Output the (x, y) coordinate of the center of the cell containing the given text.  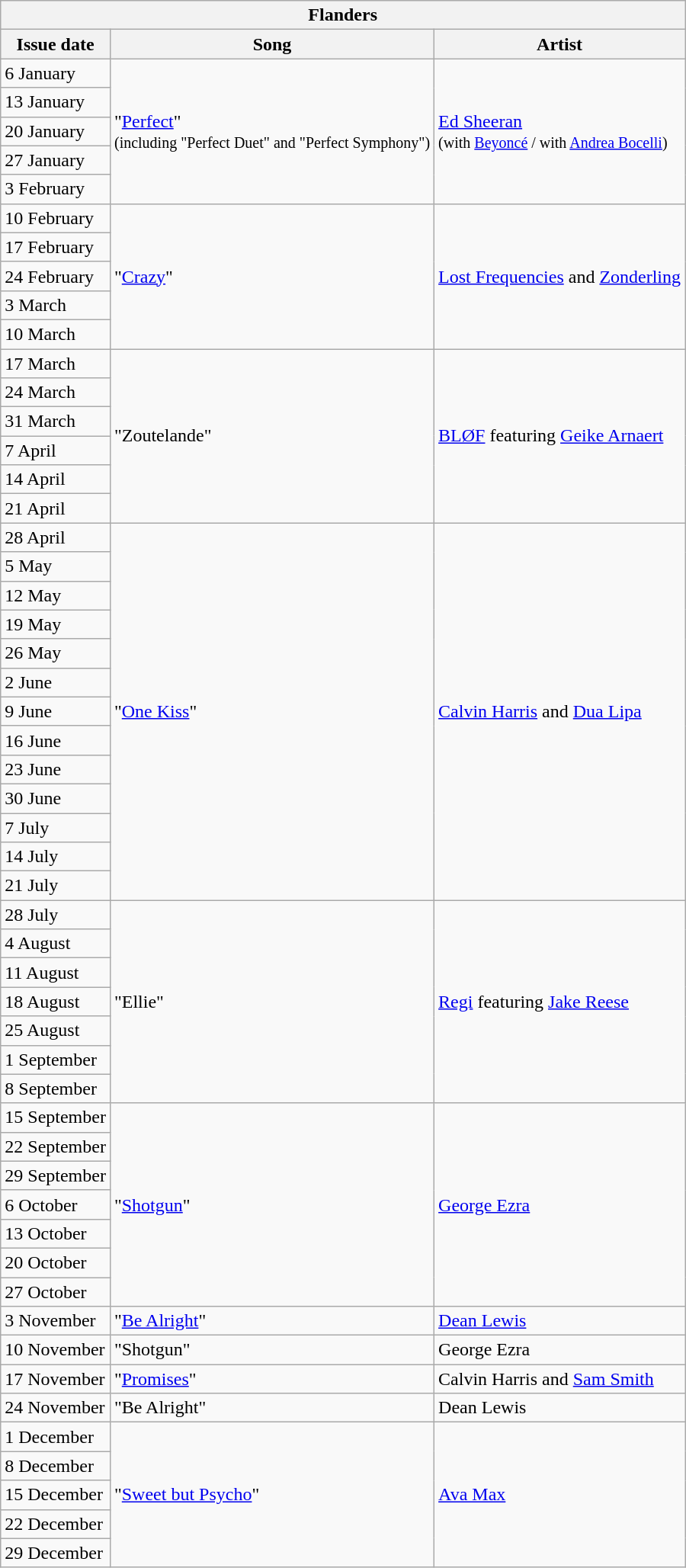
22 September (56, 1146)
28 April (56, 537)
11 August (56, 973)
17 March (56, 364)
18 August (56, 1002)
23 June (56, 769)
"Ellie" (271, 1002)
31 March (56, 422)
7 July (56, 827)
13 October (56, 1233)
Artist (559, 44)
6 January (56, 73)
2 June (56, 682)
3 March (56, 305)
20 October (56, 1262)
1 September (56, 1060)
"Zoutelande" (271, 436)
3 November (56, 1321)
10 November (56, 1350)
20 January (56, 131)
29 December (56, 1553)
6 October (56, 1204)
12 May (56, 595)
9 June (56, 711)
15 December (56, 1495)
27 October (56, 1292)
27 January (56, 160)
10 March (56, 334)
24 November (56, 1408)
10 February (56, 218)
4 August (56, 944)
16 June (56, 740)
Flanders (343, 15)
7 April (56, 451)
8 December (56, 1466)
17 November (56, 1379)
5 May (56, 566)
21 April (56, 508)
Calvin Harris and Dua Lipa (559, 712)
28 July (56, 915)
Lost Frequencies and Zonderling (559, 276)
1 December (56, 1437)
Calvin Harris and Sam Smith (559, 1379)
29 September (56, 1175)
BLØF featuring Geike Arnaert (559, 436)
30 June (56, 798)
"One Kiss" (271, 712)
24 February (56, 276)
Ava Max (559, 1495)
8 September (56, 1089)
3 February (56, 189)
17 February (56, 247)
13 January (56, 102)
"Sweet but Psycho" (271, 1495)
"Perfect"(including "Perfect Duet" and "Perfect Symphony") (271, 131)
Issue date (56, 44)
"Crazy" (271, 276)
14 April (56, 479)
22 December (56, 1524)
21 July (56, 886)
Regi featuring Jake Reese (559, 1002)
"Promises" (271, 1379)
Song (271, 44)
25 August (56, 1031)
19 May (56, 624)
15 September (56, 1117)
Ed Sheeran(with Beyoncé / with Andrea Bocelli) (559, 131)
26 May (56, 653)
14 July (56, 857)
24 March (56, 393)
